Determine the [X, Y] coordinate at the center of the cell enclosing the given text.  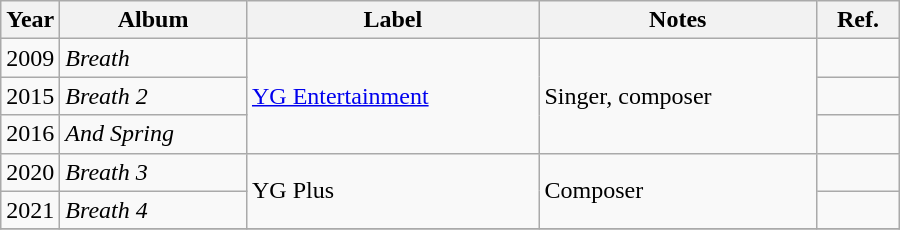
Singer, composer [678, 96]
Breath 4 [154, 210]
Ref. [858, 20]
Composer [678, 191]
2009 [30, 58]
2020 [30, 172]
Breath 2 [154, 96]
Label [392, 20]
Breath [154, 58]
Breath 3 [154, 172]
And Spring [154, 134]
YG Entertainment [392, 96]
2021 [30, 210]
Album [154, 20]
2016 [30, 134]
YG Plus [392, 191]
2015 [30, 96]
Notes [678, 20]
Year [30, 20]
